Scan for the cell matching the given text and deliver its [x, y] coordinate at center. 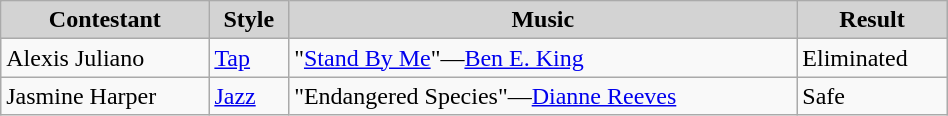
Contestant [105, 20]
Jazz [249, 96]
Result [872, 20]
Style [249, 20]
Eliminated [872, 58]
Jasmine Harper [105, 96]
Music [543, 20]
Alexis Juliano [105, 58]
Safe [872, 96]
"Stand By Me"—Ben E. King [543, 58]
Tap [249, 58]
"Endangered Species"—Dianne Reeves [543, 96]
